Determine the [x, y] coordinate at the center of the cell enclosing the given text.  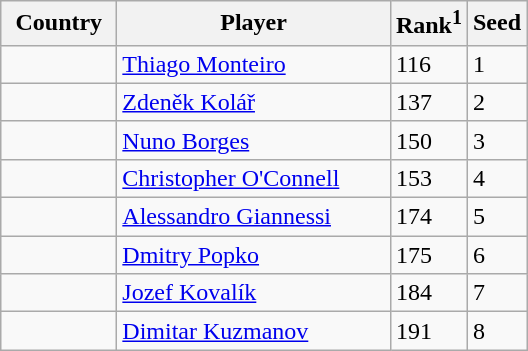
153 [428, 178]
116 [428, 64]
Nuno Borges [254, 140]
175 [428, 255]
5 [496, 217]
174 [428, 217]
184 [428, 293]
Player [254, 24]
Rank1 [428, 24]
Zdeněk Kolář [254, 102]
3 [496, 140]
Dimitar Kuzmanov [254, 331]
Thiago Monteiro [254, 64]
150 [428, 140]
137 [428, 102]
2 [496, 102]
4 [496, 178]
Country [59, 24]
Christopher O'Connell [254, 178]
Seed [496, 24]
1 [496, 64]
6 [496, 255]
8 [496, 331]
Jozef Kovalík [254, 293]
7 [496, 293]
Dmitry Popko [254, 255]
Alessandro Giannessi [254, 217]
191 [428, 331]
